Provide the (X, Y) coordinate of the cell's center where the given text is located.  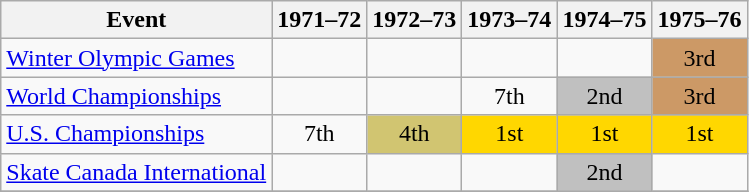
Event (136, 20)
Winter Olympic Games (136, 58)
World Championships (136, 96)
1973–74 (510, 20)
1975–76 (700, 20)
4th (414, 134)
1972–73 (414, 20)
1971–72 (320, 20)
Skate Canada International (136, 172)
U.S. Championships (136, 134)
1974–75 (604, 20)
